Pinpoint the cell where the given text exists, returning its [x, y] midpoint coordinate. 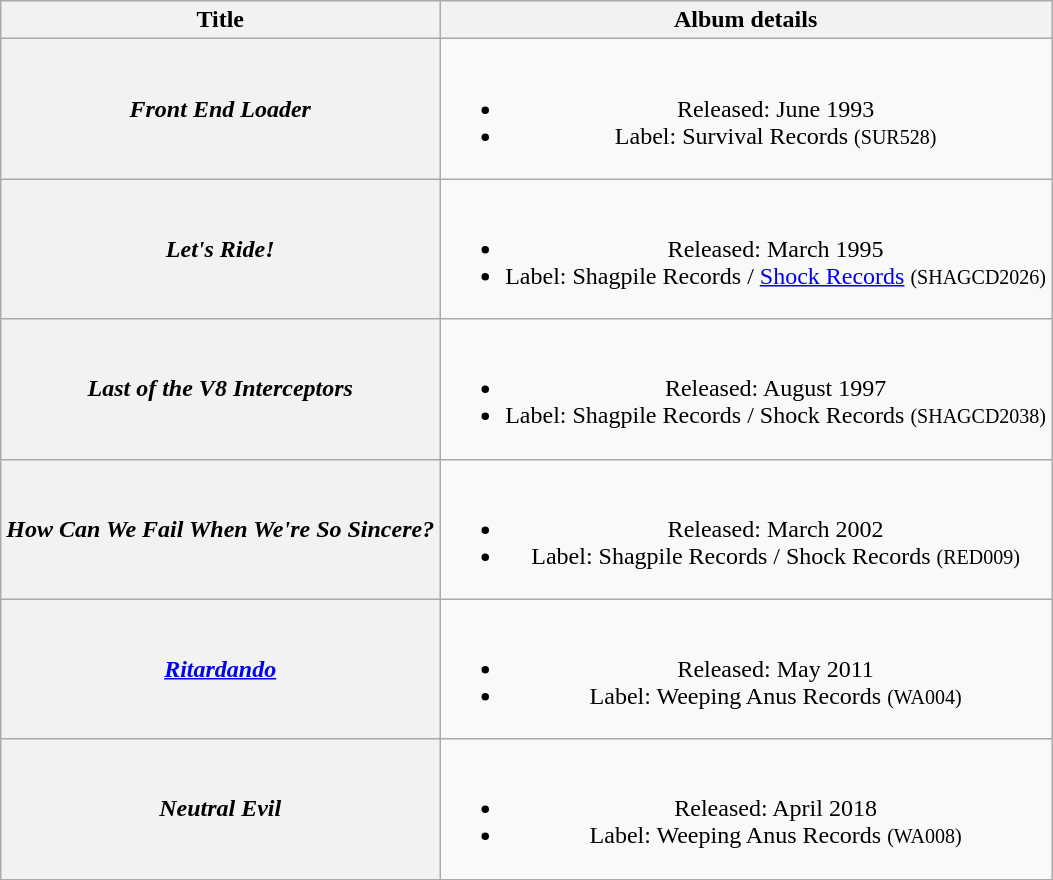
Let's Ride! [220, 249]
How Can We Fail When We're So Sincere? [220, 529]
Ritardando [220, 669]
Released: May 2011Label: Weeping Anus Records (WA004) [746, 669]
Album details [746, 20]
Released: April 2018Label: Weeping Anus Records (WA008) [746, 809]
Neutral Evil [220, 809]
Last of the V8 Interceptors [220, 389]
Released: June 1993Label: Survival Records (SUR528) [746, 109]
Title [220, 20]
Front End Loader [220, 109]
Released: March 1995Label: Shagpile Records / Shock Records (SHAGCD2026) [746, 249]
Released: August 1997Label: Shagpile Records / Shock Records (SHAGCD2038) [746, 389]
Released: March 2002Label: Shagpile Records / Shock Records (RED009) [746, 529]
